From the cell containing the given text, extract its center point as [x, y] coordinate. 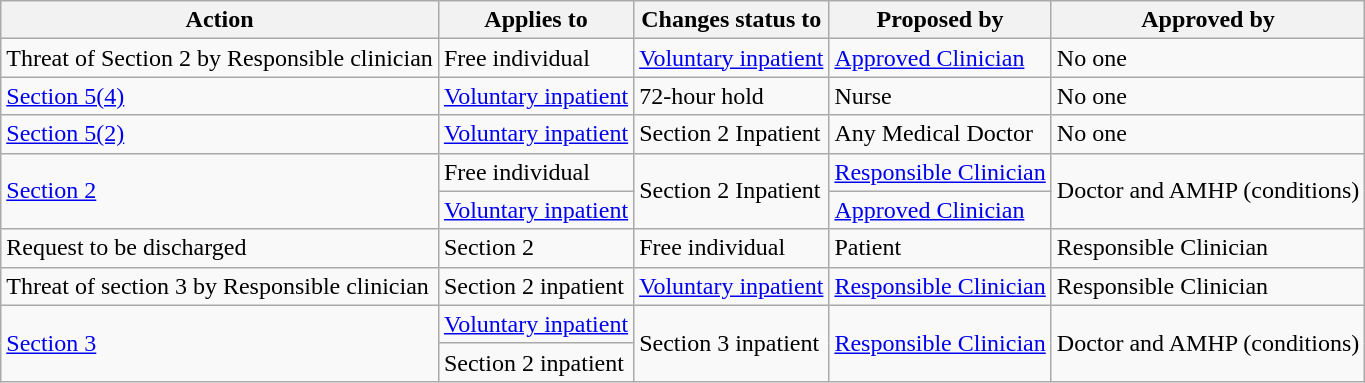
Threat of section 3 by Responsible clinician [220, 286]
Request to be discharged [220, 248]
Proposed by [940, 20]
Threat of Section 2 by Responsible clinician [220, 58]
Section 3 [220, 343]
Applies to [536, 20]
72-hour hold [732, 96]
Section 3 inpatient [732, 343]
Action [220, 20]
Changes status to [732, 20]
Nurse [940, 96]
Patient [940, 248]
Section 5(4) [220, 96]
Any Medical Doctor [940, 134]
Section 5(2) [220, 134]
Approved by [1208, 20]
